Pinpoint the cell where the given text exists, returning its (x, y) midpoint coordinate. 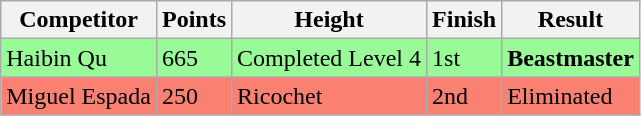
Height (330, 20)
Points (194, 20)
Competitor (79, 20)
Beastmaster (571, 58)
2nd (464, 96)
Haibin Qu (79, 58)
Finish (464, 20)
665 (194, 58)
Ricochet (330, 96)
250 (194, 96)
Miguel Espada (79, 96)
Result (571, 20)
1st (464, 58)
Eliminated (571, 96)
Completed Level 4 (330, 58)
